Identify which cell holds the provided text, then report its (x, y) central coordinate. 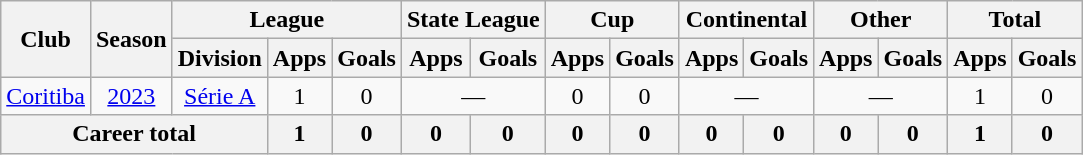
Other (881, 20)
2023 (131, 96)
Season (131, 39)
Cup (612, 20)
State League (473, 20)
Série A (220, 96)
Career total (134, 134)
League (286, 20)
Total (1015, 20)
Club (46, 39)
Continental (746, 20)
Coritiba (46, 96)
Division (220, 58)
